From the cell containing the given text, extract its center point as [X, Y] coordinate. 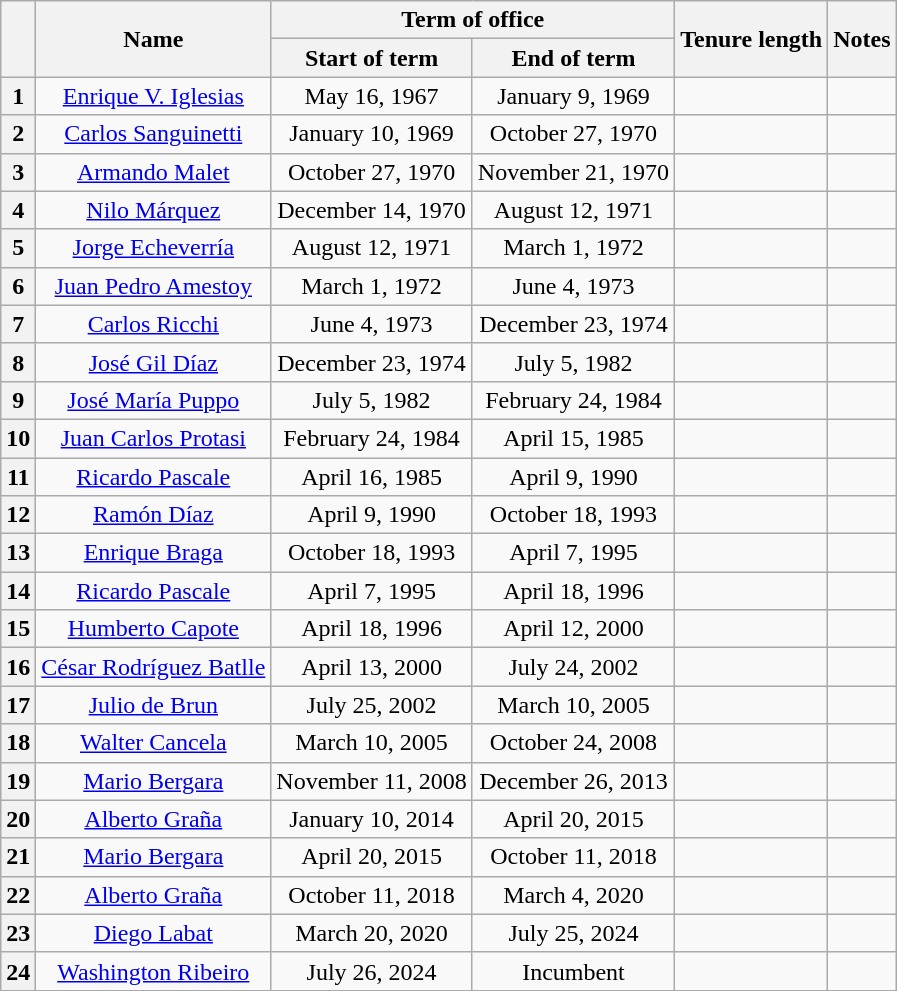
9 [18, 400]
Incumbent [573, 971]
July 24, 2002 [573, 667]
Juan Carlos Protasi [154, 438]
Carlos Ricchi [154, 324]
8 [18, 362]
15 [18, 629]
Term of office [473, 20]
May 16, 1967 [372, 96]
Start of term [372, 58]
November 21, 1970 [573, 172]
Washington Ribeiro [154, 971]
March 20, 2020 [372, 933]
July 26, 2024 [372, 971]
Armando Malet [154, 172]
January 9, 1969 [573, 96]
July 25, 2024 [573, 933]
17 [18, 705]
July 25, 2002 [372, 705]
January 10, 2014 [372, 819]
Enrique Braga [154, 553]
23 [18, 933]
Humberto Capote [154, 629]
José María Puppo [154, 400]
4 [18, 210]
Name [154, 39]
Juan Pedro Amestoy [154, 286]
Walter Cancela [154, 743]
3 [18, 172]
April 16, 1985 [372, 477]
Tenure length [752, 39]
12 [18, 515]
5 [18, 248]
January 10, 1969 [372, 134]
April 15, 1985 [573, 438]
6 [18, 286]
Julio de Brun [154, 705]
1 [18, 96]
October 24, 2008 [573, 743]
End of term [573, 58]
14 [18, 591]
21 [18, 857]
24 [18, 971]
December 14, 1970 [372, 210]
April 12, 2000 [573, 629]
Notes [862, 39]
César Rodríguez Batlle [154, 667]
2 [18, 134]
Nilo Márquez [154, 210]
16 [18, 667]
13 [18, 553]
Carlos Sanguinetti [154, 134]
March 4, 2020 [573, 895]
José Gil Díaz [154, 362]
22 [18, 895]
20 [18, 819]
Ramón Díaz [154, 515]
Enrique V. Iglesias [154, 96]
7 [18, 324]
11 [18, 477]
10 [18, 438]
19 [18, 781]
18 [18, 743]
December 26, 2013 [573, 781]
Diego Labat [154, 933]
April 13, 2000 [372, 667]
November 11, 2008 [372, 781]
Jorge Echeverría [154, 248]
